Detect which cell encompasses the target text, then output its (x, y) center coordinate. 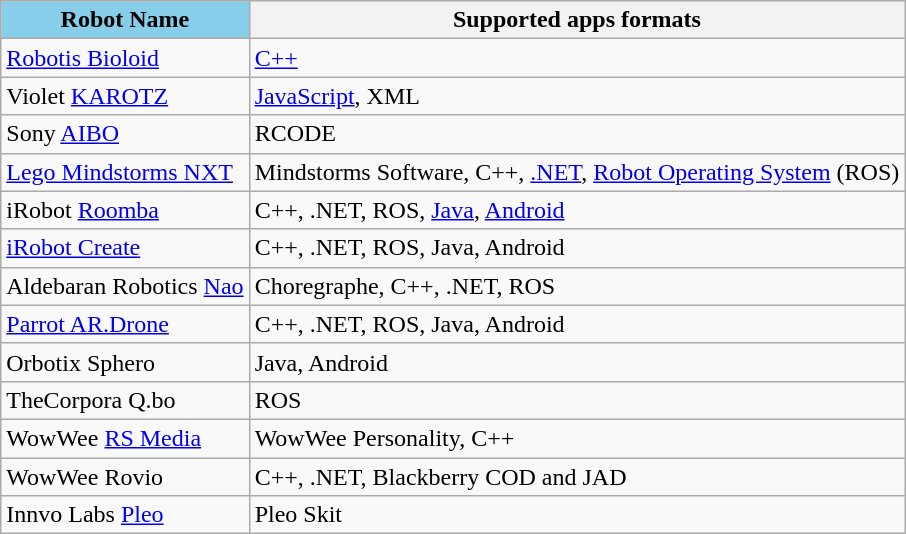
Supported apps formats (577, 20)
Robot Name (125, 20)
Pleo Skit (577, 515)
C++, .NET, Blackberry COD and JAD (577, 477)
Choregraphe, C++, .NET, ROS (577, 286)
iRobot Create (125, 248)
Lego Mindstorms NXT (125, 172)
Robotis Bioloid (125, 58)
iRobot Roomba (125, 210)
ROS (577, 400)
WowWee Rovio (125, 477)
C++ (577, 58)
Aldebaran Robotics Nao (125, 286)
Mindstorms Software, C++, .NET, Robot Operating System (ROS) (577, 172)
TheCorpora Q.bo (125, 400)
Parrot AR.Drone (125, 324)
JavaScript, XML (577, 96)
Violet KAROTZ (125, 96)
Java, Android (577, 362)
Innvo Labs Pleo (125, 515)
WowWee RS Media (125, 438)
RCODE (577, 134)
Orbotix Sphero (125, 362)
Sony AIBO (125, 134)
WowWee Personality, C++ (577, 438)
